Identify which cell holds the provided text, then report its [X, Y] central coordinate. 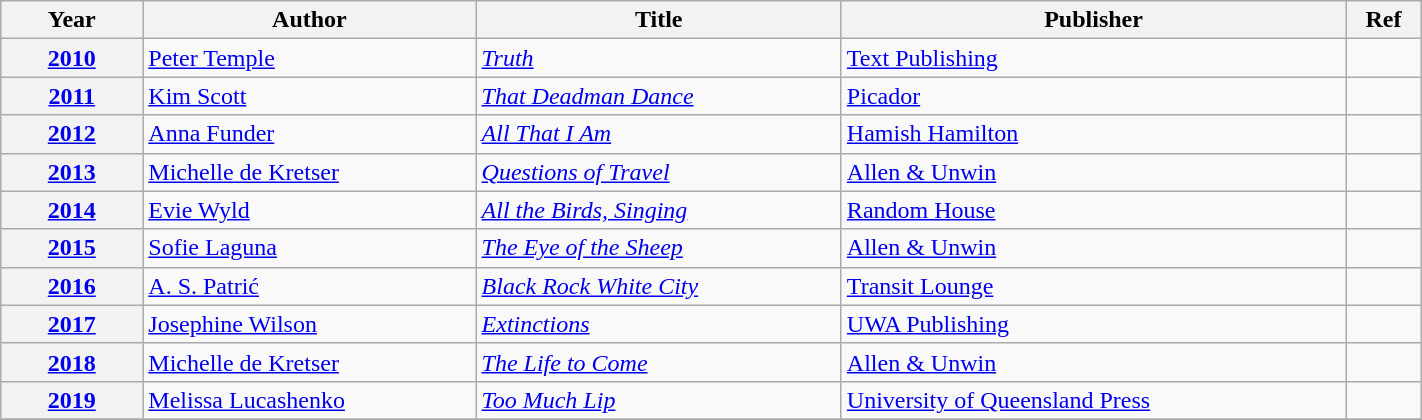
Melissa Lucashenko [310, 400]
2016 [72, 286]
UWA Publishing [1093, 324]
2015 [72, 248]
Sofie Laguna [310, 248]
That Deadman Dance [658, 96]
2019 [72, 400]
2012 [72, 134]
Random House [1093, 210]
All the Birds, Singing [658, 210]
The Life to Come [658, 362]
2017 [72, 324]
Kim Scott [310, 96]
Title [658, 20]
Peter Temple [310, 58]
Ref [1384, 20]
University of Queensland Press [1093, 400]
Hamish Hamilton [1093, 134]
All That I Am [658, 134]
Picador [1093, 96]
Author [310, 20]
2011 [72, 96]
Publisher [1093, 20]
Text Publishing [1093, 58]
Questions of Travel [658, 172]
A. S. Patrić [310, 286]
2018 [72, 362]
2010 [72, 58]
Too Much Lip [658, 400]
Year [72, 20]
2014 [72, 210]
Black Rock White City [658, 286]
Anna Funder [310, 134]
Extinctions [658, 324]
The Eye of the Sheep [658, 248]
Evie Wyld [310, 210]
Josephine Wilson [310, 324]
Transit Lounge [1093, 286]
2013 [72, 172]
Truth [658, 58]
